Identify which cell holds the provided text, then report its [X, Y] central coordinate. 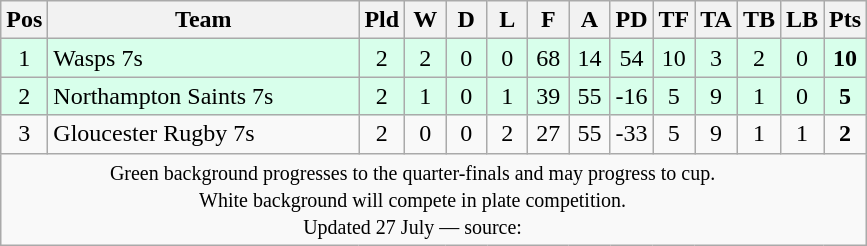
W [426, 20]
-16 [632, 96]
Team [204, 20]
Northampton Saints 7s [204, 96]
Gloucester Rugby 7s [204, 134]
L [508, 20]
PD [632, 20]
A [590, 20]
TB [758, 20]
Pos [24, 20]
LB [802, 20]
54 [632, 58]
Pld [382, 20]
39 [548, 96]
D [466, 20]
-33 [632, 134]
68 [548, 58]
14 [590, 58]
Pts [846, 20]
Wasps 7s [204, 58]
F [548, 20]
27 [548, 134]
TA [716, 20]
TF [674, 20]
